Identify which cell holds the provided text, then report its [x, y] central coordinate. 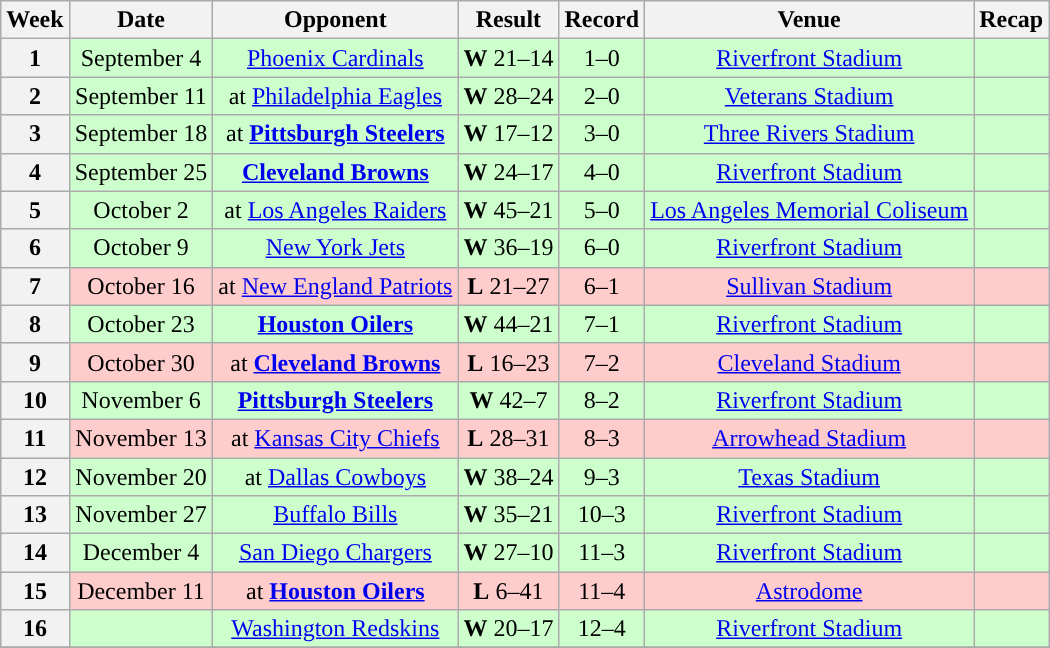
W 36–19 [508, 248]
October 30 [141, 362]
October 16 [141, 286]
Sullivan Stadium [810, 286]
at Kansas City Chiefs [336, 438]
W 38–24 [508, 477]
7–2 [602, 362]
2–0 [602, 96]
14 [35, 553]
December 11 [141, 591]
Record [602, 20]
W 44–21 [508, 324]
Date [141, 20]
L 6–41 [508, 591]
Astrodome [810, 591]
November 13 [141, 438]
10 [35, 400]
W 27–10 [508, 553]
at Houston Oilers [336, 591]
September 25 [141, 172]
9–3 [602, 477]
W 21–14 [508, 58]
16 [35, 629]
at Philadelphia Eagles [336, 96]
3 [35, 134]
6–0 [602, 248]
at Pittsburgh Steelers [336, 134]
Pittsburgh Steelers [336, 400]
Arrowhead Stadium [810, 438]
9 [35, 362]
W 45–21 [508, 210]
Cleveland Browns [336, 172]
Texas Stadium [810, 477]
at Los Angeles Raiders [336, 210]
Result [508, 20]
8–3 [602, 438]
September 4 [141, 58]
Buffalo Bills [336, 515]
W 28–24 [508, 96]
W 35–21 [508, 515]
October 2 [141, 210]
New York Jets [336, 248]
L 21–27 [508, 286]
W 24–17 [508, 172]
7–1 [602, 324]
September 11 [141, 96]
November 6 [141, 400]
Opponent [336, 20]
Recap [1012, 20]
W 42–7 [508, 400]
4–0 [602, 172]
11–3 [602, 553]
Houston Oilers [336, 324]
13 [35, 515]
San Diego Chargers [336, 553]
12 [35, 477]
Los Angeles Memorial Coliseum [810, 210]
Washington Redskins [336, 629]
October 23 [141, 324]
L 28–31 [508, 438]
5–0 [602, 210]
December 4 [141, 553]
L 16–23 [508, 362]
at Cleveland Browns [336, 362]
Veterans Stadium [810, 96]
Three Rivers Stadium [810, 134]
6–1 [602, 286]
Week [35, 20]
1 [35, 58]
November 20 [141, 477]
11 [35, 438]
15 [35, 591]
6 [35, 248]
Venue [810, 20]
W 17–12 [508, 134]
5 [35, 210]
4 [35, 172]
at New England Patriots [336, 286]
October 9 [141, 248]
at Dallas Cowboys [336, 477]
10–3 [602, 515]
3–0 [602, 134]
11–4 [602, 591]
8–2 [602, 400]
8 [35, 324]
Cleveland Stadium [810, 362]
November 27 [141, 515]
Phoenix Cardinals [336, 58]
1–0 [602, 58]
September 18 [141, 134]
2 [35, 96]
12–4 [602, 629]
7 [35, 286]
W 20–17 [508, 629]
